Pinpoint the cell where the given text exists, returning its [X, Y] midpoint coordinate. 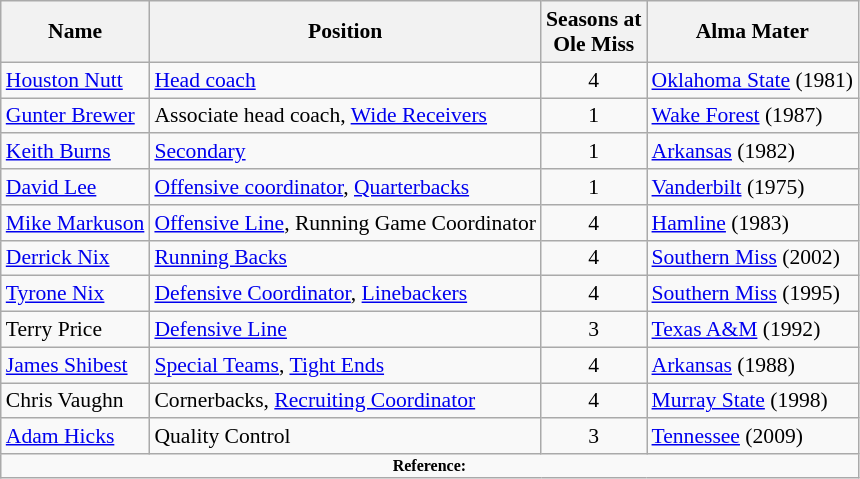
Terry Price [76, 330]
Hamline (1983) [752, 223]
Head coach [345, 80]
Alma Mater [752, 32]
Southern Miss (1995) [752, 294]
Seasons atOle Miss [594, 32]
Quality Control [345, 437]
Keith Burns [76, 152]
Name [76, 32]
Offensive coordinator, Quarterbacks [345, 187]
Defensive Line [345, 330]
Reference: [430, 466]
Running Backs [345, 258]
Tennessee (2009) [752, 437]
Secondary [345, 152]
Texas A&M (1992) [752, 330]
Chris Vaughn [76, 401]
Position [345, 32]
Offensive Line, Running Game Coordinator [345, 223]
David Lee [76, 187]
Mike Markuson [76, 223]
Wake Forest (1987) [752, 116]
James Shibest [76, 365]
Defensive Coordinator, Linebackers [345, 294]
Arkansas (1988) [752, 365]
Tyrone Nix [76, 294]
Gunter Brewer [76, 116]
Southern Miss (2002) [752, 258]
Derrick Nix [76, 258]
Vanderbilt (1975) [752, 187]
Associate head coach, Wide Receivers [345, 116]
Oklahoma State (1981) [752, 80]
Houston Nutt [76, 80]
Murray State (1998) [752, 401]
Special Teams, Tight Ends [345, 365]
Arkansas (1982) [752, 152]
Adam Hicks [76, 437]
Cornerbacks, Recruiting Coordinator [345, 401]
